Locate the cell with the specified text and output its (x, y) center coordinate. 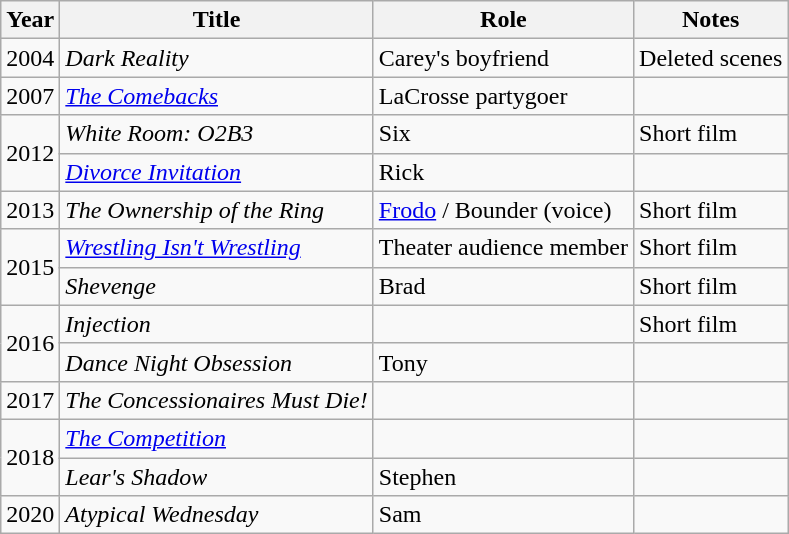
2015 (30, 267)
Brad (503, 286)
Dance Night Obsession (216, 362)
2012 (30, 153)
Title (216, 20)
Sam (503, 515)
2020 (30, 515)
Lear's Shadow (216, 477)
2004 (30, 58)
Injection (216, 324)
The Comebacks (216, 96)
The Ownership of the Ring (216, 210)
The Concessionaires Must Die! (216, 400)
2007 (30, 96)
2013 (30, 210)
Theater audience member (503, 248)
The Competition (216, 438)
Tony (503, 362)
Stephen (503, 477)
Frodo / Bounder (voice) (503, 210)
Notes (711, 20)
Atypical Wednesday (216, 515)
2018 (30, 457)
Six (503, 134)
Dark Reality (216, 58)
Year (30, 20)
Wrestling Isn't Wrestling (216, 248)
Shevenge (216, 286)
Divorce Invitation (216, 172)
White Room: O2B3 (216, 134)
Deleted scenes (711, 58)
2017 (30, 400)
Rick (503, 172)
Carey's boyfriend (503, 58)
2016 (30, 343)
Role (503, 20)
LaCrosse partygoer (503, 96)
